Locate the cell with the specified text and output its [x, y] center coordinate. 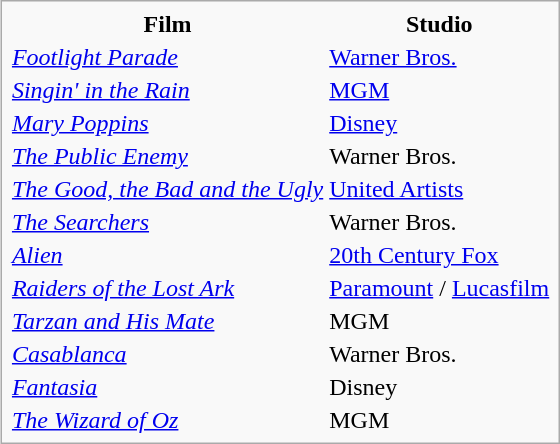
20th Century Fox [440, 255]
Studio [440, 24]
Paramount / Lucasfilm [440, 288]
Raiders of the Lost Ark [167, 288]
The Wizard of Oz [167, 420]
Footlight Parade [167, 57]
United Artists [440, 189]
Casablanca [167, 354]
The Good, the Bad and the Ugly [167, 189]
Film [167, 24]
The Public Enemy [167, 156]
Alien [167, 255]
Fantasia [167, 387]
Singin' in the Rain [167, 90]
Tarzan and His Mate [167, 321]
The Searchers [167, 222]
Mary Poppins [167, 123]
